Find where the given text appears and provide that cell's center as (x, y) coordinate. 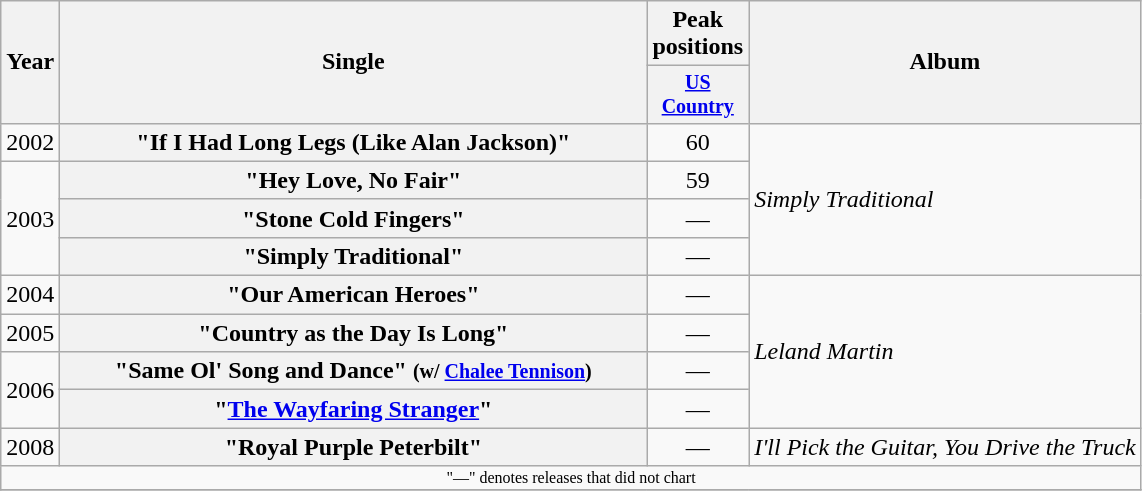
Leland Martin (946, 352)
Peak positions (698, 34)
2004 (30, 295)
2005 (30, 333)
2002 (30, 142)
59 (698, 180)
2006 (30, 390)
"Same Ol' Song and Dance" (w/ Chalee Tennison) (354, 371)
2008 (30, 447)
60 (698, 142)
US Country (698, 94)
"The Wayfaring Stranger" (354, 409)
"Royal Purple Peterbilt" (354, 447)
I'll Pick the Guitar, You Drive the Truck (946, 447)
2003 (30, 218)
"Our American Heroes" (354, 295)
Simply Traditional (946, 199)
"Country as the Day Is Long" (354, 333)
Year (30, 62)
Album (946, 62)
"Simply Traditional" (354, 256)
Single (354, 62)
"Stone Cold Fingers" (354, 218)
"If I Had Long Legs (Like Alan Jackson)" (354, 142)
"—" denotes releases that did not chart (571, 478)
"Hey Love, No Fair" (354, 180)
